Pinpoint the cell where the given text exists, returning its (x, y) midpoint coordinate. 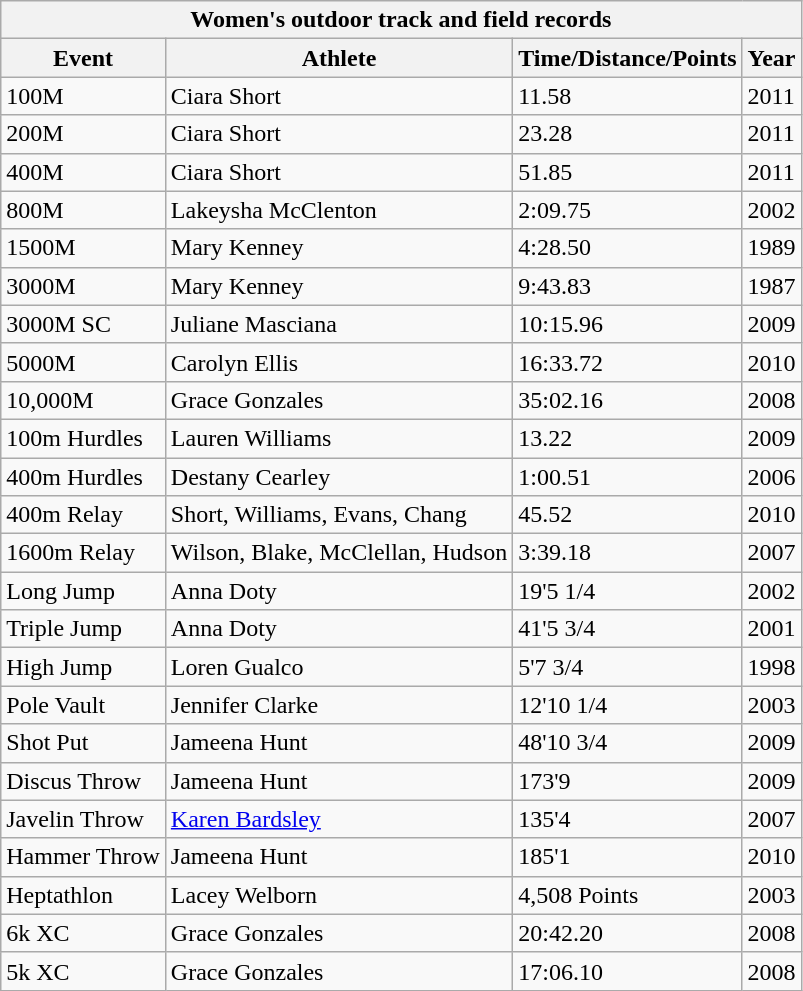
173'9 (628, 781)
Lakeysha McClenton (338, 210)
41'5 3/4 (628, 629)
Pole Vault (84, 705)
6k XC (84, 933)
185'1 (628, 857)
Long Jump (84, 591)
400M (84, 172)
Short, Williams, Evans, Chang (338, 515)
17:06.10 (628, 971)
1989 (772, 248)
Destany Cearley (338, 477)
Hammer Throw (84, 857)
Jennifer Clarke (338, 705)
135'4 (628, 819)
100m Hurdles (84, 438)
45.52 (628, 515)
10,000M (84, 400)
100M (84, 96)
Heptathlon (84, 895)
800M (84, 210)
2:09.75 (628, 210)
23.28 (628, 134)
13.22 (628, 438)
1500M (84, 248)
400m Relay (84, 515)
Discus Throw (84, 781)
4:28.50 (628, 248)
10:15.96 (628, 324)
Loren Gualco (338, 667)
Women's outdoor track and field records (401, 20)
4,508 Points (628, 895)
5k XC (84, 971)
2006 (772, 477)
11.58 (628, 96)
20:42.20 (628, 933)
Triple Jump (84, 629)
200M (84, 134)
5000M (84, 362)
Lauren Williams (338, 438)
Event (84, 58)
19'5 1/4 (628, 591)
Carolyn Ellis (338, 362)
2001 (772, 629)
Juliane Masciana (338, 324)
Wilson, Blake, McClellan, Hudson (338, 553)
Shot Put (84, 743)
1998 (772, 667)
16:33.72 (628, 362)
51.85 (628, 172)
Javelin Throw (84, 819)
12'10 1/4 (628, 705)
Lacey Welborn (338, 895)
1987 (772, 286)
Year (772, 58)
400m Hurdles (84, 477)
3000M (84, 286)
35:02.16 (628, 400)
Time/Distance/Points (628, 58)
3000M SC (84, 324)
1:00.51 (628, 477)
9:43.83 (628, 286)
1600m Relay (84, 553)
High Jump (84, 667)
5'7 3/4 (628, 667)
Athlete (338, 58)
48'10 3/4 (628, 743)
Karen Bardsley (338, 819)
3:39.18 (628, 553)
